Provide the (X, Y) coordinate of the cell's center where the given text is located.  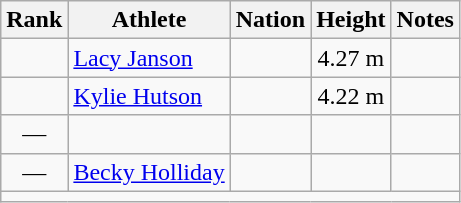
Becky Holliday (149, 172)
Height (351, 20)
Athlete (149, 20)
Nation (270, 20)
Notes (425, 20)
Kylie Hutson (149, 96)
4.22 m (351, 96)
4.27 m (351, 58)
Lacy Janson (149, 58)
Rank (34, 20)
